Scan for the cell matching the given text and deliver its [x, y] coordinate at center. 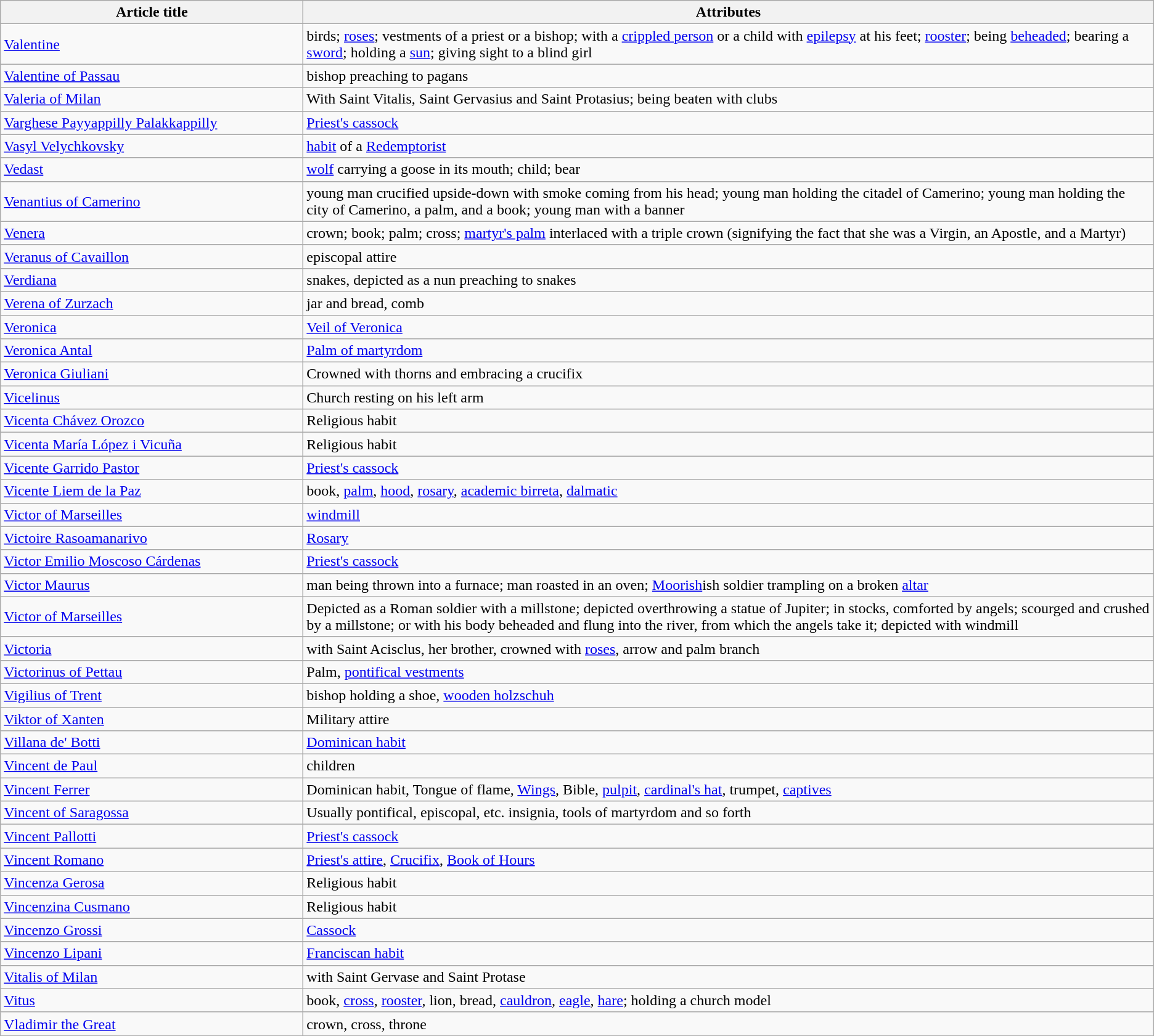
children [729, 766]
Victoria [152, 648]
snakes, depicted as a nun preaching to snakes [729, 280]
Vincent of Saragossa [152, 813]
Article title [152, 12]
Viktor of Xanten [152, 719]
Cassock [729, 930]
Victor Maurus [152, 585]
Victorinus of Pettau [152, 672]
Valentine of Passau [152, 76]
Vincenza Gerosa [152, 883]
Veronica [152, 327]
Vigilius of Trent [152, 695]
Vitus [152, 1000]
Verdiana [152, 280]
Veranus of Cavaillon [152, 256]
episcopal attire [729, 256]
Franciscan habit [729, 953]
Verena of Zurzach [152, 303]
Dominican habit [729, 743]
Veronica Giuliani [152, 374]
crown; book; palm; cross; martyr's palm interlaced with a triple crown (signifying the fact that she was a Virgin, an Apostle, and a Martyr) [729, 233]
Priest's attire, Crucifix, Book of Hours [729, 860]
book, palm, hood, rosary, academic birreta, dalmatic [729, 491]
with Saint Acisclus, her brother, crowned with roses, arrow and palm branch [729, 648]
Palm of martyrdom [729, 351]
Dominican habit, Tongue of flame, Wings, Bible, pulpit, cardinal's hat, trumpet, captives [729, 789]
Vicente Garrido Pastor [152, 468]
Victoire Rasoamanarivo [152, 538]
Veil of Veronica [729, 327]
book, cross, rooster, lion, bread, cauldron, eagle, hare; holding a church model [729, 1000]
windmill [729, 515]
Vladimir the Great [152, 1024]
Vincenzina Cusmano [152, 907]
Usually pontifical, episcopal, etc. insignia, tools of martyrdom and so forth [729, 813]
Crowned with thorns and embracing a crucifix [729, 374]
bishop holding a shoe, wooden holzschuh [729, 695]
bishop preaching to pagans [729, 76]
crown, cross, throne [729, 1024]
Vicente Liem de la Paz [152, 491]
wolf carrying a goose in its mouth; child; bear [729, 169]
Venantius of Camerino [152, 201]
Rosary [729, 538]
Vicenta Chávez Orozco [152, 421]
Vasyl Velychkovsky [152, 146]
Church resting on his left arm [729, 398]
Palm, pontifical vestments [729, 672]
Vincent Romano [152, 860]
Vincent de Paul [152, 766]
Victor Emilio Moscoso Cárdenas [152, 561]
Valeria of Milan [152, 99]
jar and bread, comb [729, 303]
Varghese Payyappilly Palakkappilly [152, 123]
Vedast [152, 169]
Attributes [729, 12]
Valentine [152, 44]
With Saint Vitalis, Saint Gervasius and Saint Protasius; being beaten with clubs [729, 99]
Military attire [729, 719]
Vincent Pallotti [152, 836]
with Saint Gervase and Saint Protase [729, 977]
Vicenta María López i Vicuña [152, 444]
Venera [152, 233]
Vincent Ferrer [152, 789]
Villana de' Botti [152, 743]
Vitalis of Milan [152, 977]
habit of a Redemptorist [729, 146]
Vicelinus [152, 398]
Vincenzo Lipani [152, 953]
Vincenzo Grossi [152, 930]
man being thrown into a furnace; man roasted in an oven; Moorishish soldier trampling on a broken altar [729, 585]
Veronica Antal [152, 351]
